Determine the [x, y] coordinate at the center of the cell enclosing the given text.  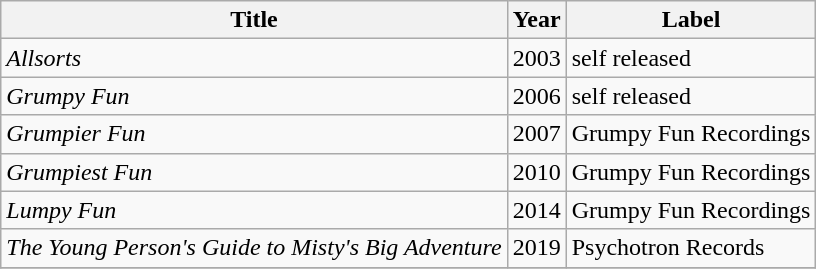
Year [536, 20]
Grumpy Fun [254, 96]
2006 [536, 96]
2007 [536, 134]
Grumpier Fun [254, 134]
Title [254, 20]
Allsorts [254, 58]
2014 [536, 210]
Grumpiest Fun [254, 172]
Label [691, 20]
2019 [536, 248]
The Young Person's Guide to Misty's Big Adventure [254, 248]
2010 [536, 172]
Psychotron Records [691, 248]
2003 [536, 58]
Lumpy Fun [254, 210]
